From the cell containing the given text, extract its center point as (x, y) coordinate. 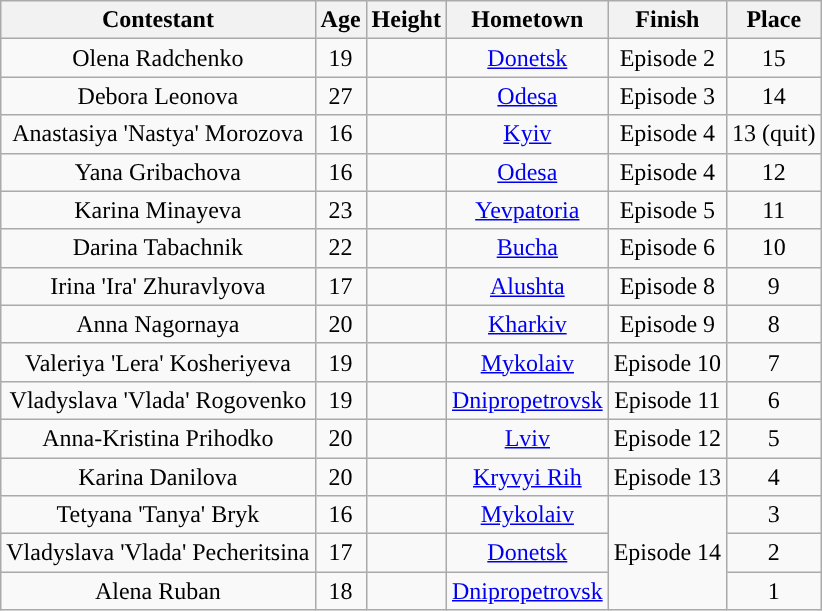
Valeriya 'Lera' Kosheriyeva (158, 362)
Kyiv (527, 134)
15 (774, 58)
Irina 'Ira' Zhuravlyova (158, 286)
Episode 13 (667, 477)
Yana Gribachova (158, 172)
Debora Leonova (158, 96)
Anna-Kristina Prihodko (158, 438)
Vladyslava 'Vlada' Pecheritsina (158, 553)
Lviv (527, 438)
Episode 5 (667, 210)
Episode 10 (667, 362)
Kryvyi Rih (527, 477)
Karina Danilova (158, 477)
Karina Minayeva (158, 210)
Alushta (527, 286)
Alena Ruban (158, 591)
Anna Nagornaya (158, 324)
18 (340, 591)
Episode 11 (667, 400)
Tetyana 'Tanya' Bryk (158, 515)
27 (340, 96)
1 (774, 591)
9 (774, 286)
Contestant (158, 20)
Anastasiya 'Nastya' Morozova (158, 134)
Olena Radchenko (158, 58)
Episode 14 (667, 553)
13 (quit) (774, 134)
Episode 2 (667, 58)
Finish (667, 20)
Vladyslava 'Vlada' Rogovenko (158, 400)
6 (774, 400)
Episode 12 (667, 438)
5 (774, 438)
Height (406, 20)
2 (774, 553)
Episode 9 (667, 324)
Place (774, 20)
8 (774, 324)
Yevpatoria (527, 210)
Age (340, 20)
Kharkiv (527, 324)
12 (774, 172)
4 (774, 477)
3 (774, 515)
Hometown (527, 20)
Darina Tabachnik (158, 248)
Episode 6 (667, 248)
Bucha (527, 248)
22 (340, 248)
23 (340, 210)
14 (774, 96)
10 (774, 248)
Episode 3 (667, 96)
11 (774, 210)
Episode 8 (667, 286)
7 (774, 362)
